Output the [X, Y] coordinate of the center of the cell containing the given text.  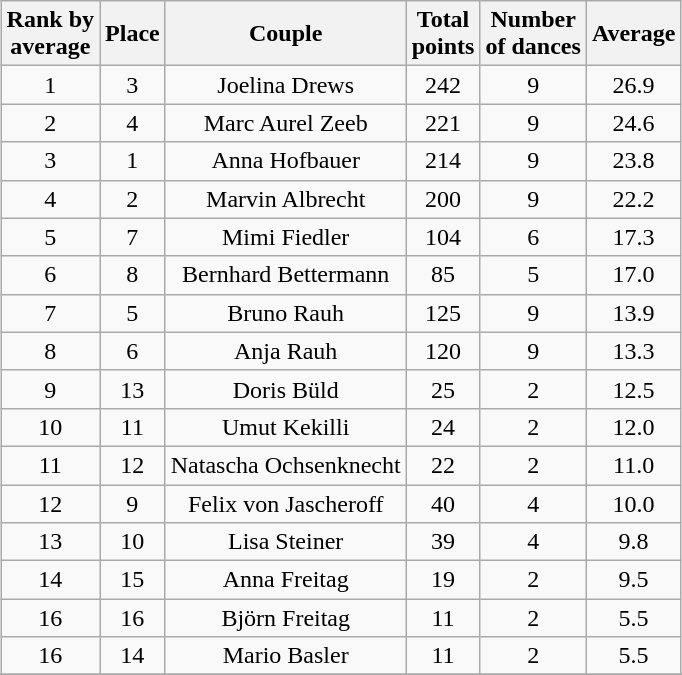
125 [443, 313]
Doris Büld [286, 389]
19 [443, 580]
15 [133, 580]
85 [443, 275]
Natascha Ochsenknecht [286, 465]
Numberof dances [533, 34]
9.5 [634, 580]
9.8 [634, 542]
Joelina Drews [286, 85]
Marc Aurel Zeeb [286, 123]
13.3 [634, 351]
24.6 [634, 123]
Anna Freitag [286, 580]
Couple [286, 34]
12.0 [634, 427]
23.8 [634, 161]
221 [443, 123]
17.0 [634, 275]
200 [443, 199]
Björn Freitag [286, 618]
Marvin Albrecht [286, 199]
Bernhard Bettermann [286, 275]
120 [443, 351]
39 [443, 542]
Mario Basler [286, 656]
17.3 [634, 237]
24 [443, 427]
11.0 [634, 465]
Lisa Steiner [286, 542]
104 [443, 237]
Anja Rauh [286, 351]
10.0 [634, 503]
Felix von Jascheroff [286, 503]
Average [634, 34]
12.5 [634, 389]
Bruno Rauh [286, 313]
26.9 [634, 85]
Rank byaverage [50, 34]
242 [443, 85]
22.2 [634, 199]
214 [443, 161]
Mimi Fiedler [286, 237]
22 [443, 465]
25 [443, 389]
Umut Kekilli [286, 427]
Place [133, 34]
13.9 [634, 313]
Totalpoints [443, 34]
40 [443, 503]
Anna Hofbauer [286, 161]
